From the cell containing the given text, extract its center point as [x, y] coordinate. 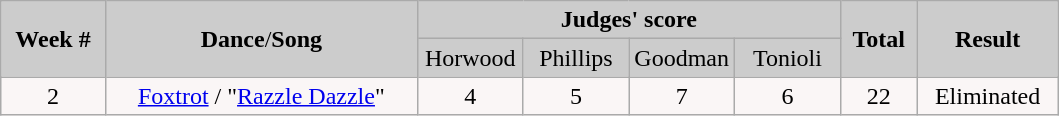
Eliminated [988, 96]
2 [54, 96]
22 [878, 96]
5 [576, 96]
Phillips [576, 58]
Total [878, 39]
Horwood [470, 58]
4 [470, 96]
Judges' score [628, 20]
Dance/Song [261, 39]
Foxtrot / "Razzle Dazzle" [261, 96]
Tonioli [788, 58]
Result [988, 39]
Week # [54, 39]
6 [788, 96]
7 [682, 96]
Goodman [682, 58]
